Return the [x, y] coordinate for the center point of the cell that contains the specified text.  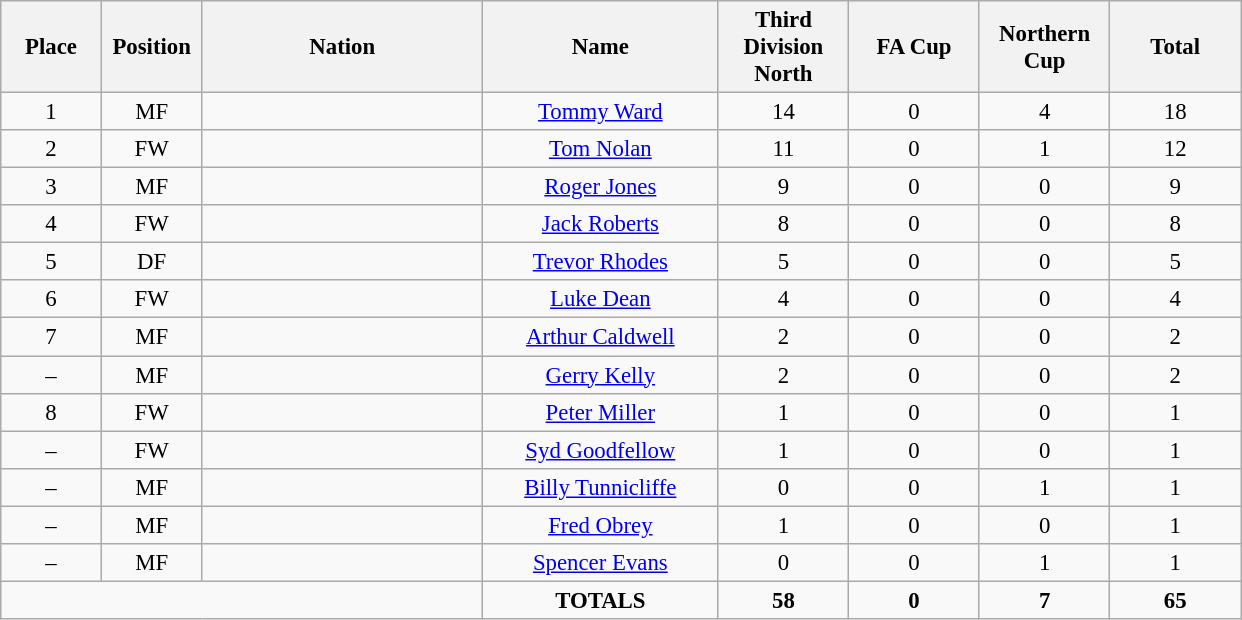
3 [52, 187]
Spencer Evans [601, 563]
FA Cup [914, 47]
Northern Cup [1044, 47]
Gerry Kelly [601, 375]
DF [152, 262]
14 [784, 112]
Tommy Ward [601, 112]
Third Division North [784, 47]
Place [52, 47]
Jack Roberts [601, 224]
65 [1176, 600]
Tom Nolan [601, 149]
18 [1176, 112]
Billy Tunnicliffe [601, 487]
Nation [342, 47]
12 [1176, 149]
Arthur Caldwell [601, 337]
Trevor Rhodes [601, 262]
Name [601, 47]
Roger Jones [601, 187]
Position [152, 47]
11 [784, 149]
Fred Obrey [601, 525]
Syd Goodfellow [601, 450]
Peter Miller [601, 412]
Total [1176, 47]
58 [784, 600]
Luke Dean [601, 299]
TOTALS [601, 600]
6 [52, 299]
